Pinpoint the cell where the given text exists, returning its [X, Y] midpoint coordinate. 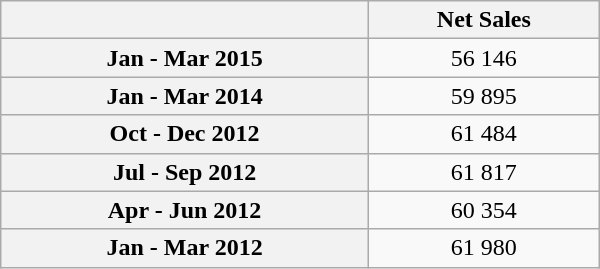
60 354 [484, 210]
Jan - Mar 2012 [185, 248]
56 146 [484, 58]
61 817 [484, 172]
61 980 [484, 248]
Jan - Mar 2015 [185, 58]
Jan - Mar 2014 [185, 96]
59 895 [484, 96]
Net Sales [484, 20]
Jul - Sep 2012 [185, 172]
Oct - Dec 2012 [185, 134]
Apr - Jun 2012 [185, 210]
61 484 [484, 134]
